Identify which cell holds the provided text, then report its [X, Y] central coordinate. 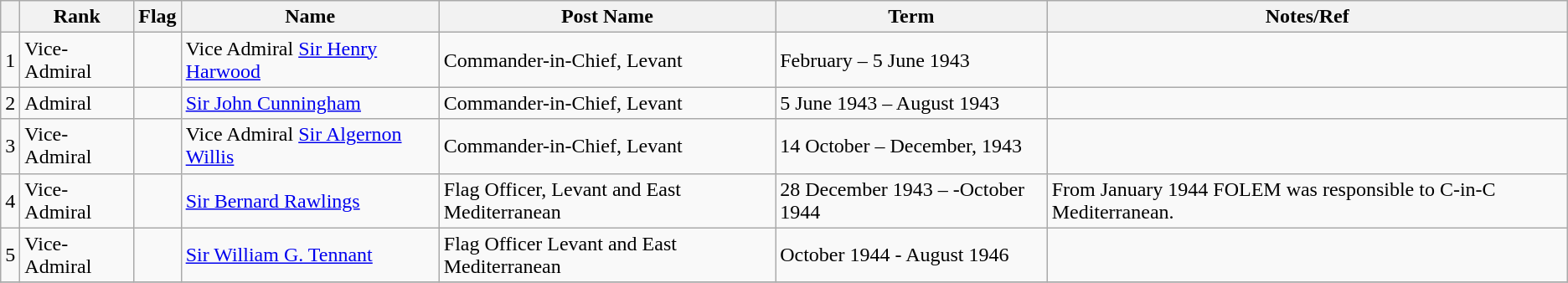
Rank [77, 17]
Post Name [606, 17]
Flag Officer Levant and East Mediterranean [606, 255]
Sir John Cunningham [310, 103]
5 [10, 255]
Flag [157, 17]
4 [10, 201]
2 [10, 103]
From January 1944 FOLEM was responsible to C-in-C Mediterranean. [1307, 201]
October 1944 - August 1946 [911, 255]
Vice Admiral Sir Algernon Willis [310, 146]
Admiral [77, 103]
1 [10, 60]
5 June 1943 – August 1943 [911, 103]
Sir William G. Tennant [310, 255]
Flag Officer, Levant and East Mediterranean [606, 201]
February – 5 June 1943 [911, 60]
Term [911, 17]
28 December 1943 – -October 1944 [911, 201]
14 October – December, 1943 [911, 146]
Name [310, 17]
Sir Bernard Rawlings [310, 201]
Vice Admiral Sir Henry Harwood [310, 60]
3 [10, 146]
Notes/Ref [1307, 17]
